Return [X, Y] of the center of cell containing provided text 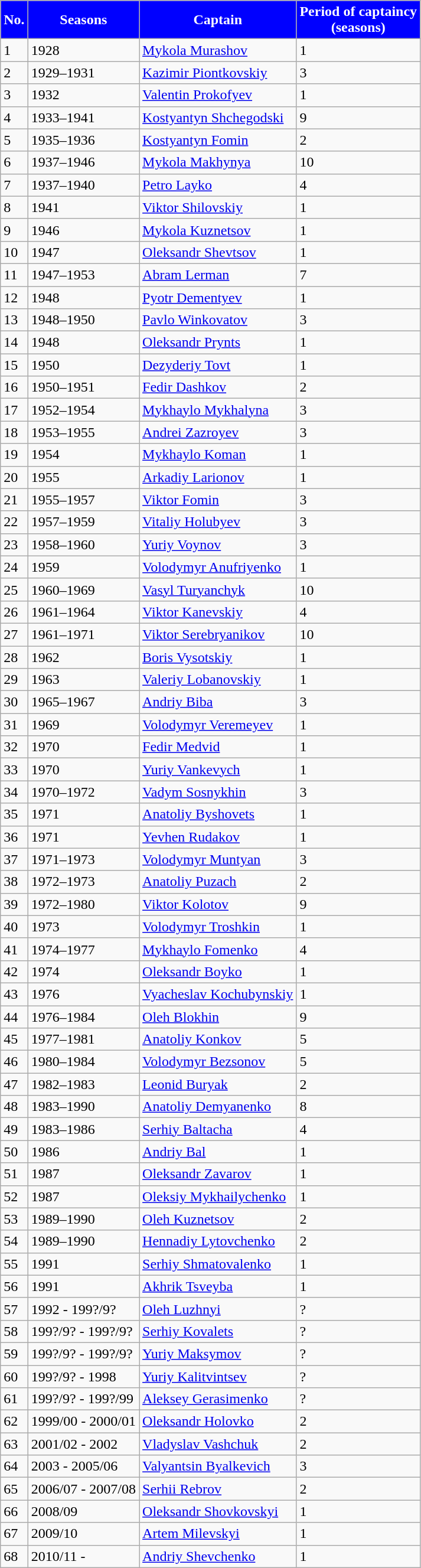
1992 - 199?/9? [83, 1309]
1953–1955 [83, 432]
1958–1960 [83, 545]
Valeriy Lobanovskiy [218, 680]
Pavlo Winkovatov [218, 320]
60 [14, 1377]
1976 [83, 994]
18 [14, 432]
6 [14, 162]
Serhiy Kovalets [218, 1331]
199?/9? - 199?/99 [83, 1399]
40 [14, 927]
1963 [83, 680]
1955 [83, 477]
52 [14, 1197]
23 [14, 545]
1935–1936 [83, 140]
1977–1981 [83, 1039]
57 [14, 1309]
1952–1954 [83, 410]
59 [14, 1354]
Vadym Sosnykhin [218, 792]
2008/09 [83, 1511]
1950 [83, 365]
1960–1969 [83, 589]
1957–1959 [83, 522]
Arkadiy Larionov [218, 477]
55 [14, 1264]
68 [14, 1556]
Mykola Kuznetsov [218, 230]
12 [14, 297]
Viktor Shilovskiy [218, 207]
Oleh Luzhnyi [218, 1309]
1980–1984 [83, 1062]
Mykhaylo Mykhalyna [218, 410]
1965–1967 [83, 702]
1948–1950 [83, 320]
1983–1990 [83, 1107]
Hennadiy Lytovchenko [218, 1241]
1999/00 - 2000/01 [83, 1422]
46 [14, 1062]
Viktor Fomin [218, 500]
2006/07 - 2007/08 [83, 1489]
30 [14, 702]
22 [14, 522]
16 [14, 387]
1961–1964 [83, 612]
Valyantsin Byalkevich [218, 1466]
1954 [83, 455]
Period of captaincy(seasons) [358, 20]
Volodymyr Anufriyenko [218, 567]
29 [14, 680]
Valentin Prokofyev [218, 95]
Andriy Shevchenko [218, 1556]
Volodymyr Veremeyev [218, 725]
1947 [83, 252]
Volodymyr Bezsonov [218, 1062]
61 [14, 1399]
21 [14, 500]
Fedir Dashkov [218, 387]
51 [14, 1174]
Pyotr Dementyev [218, 297]
Abram Lerman [218, 275]
1947–1953 [83, 275]
49 [14, 1129]
37 [14, 859]
1937–1940 [83, 185]
Volodymyr Troshkin [218, 927]
1937–1946 [83, 162]
Captain [218, 20]
1932 [83, 95]
Yevhen Rudakov [218, 837]
1933–1941 [83, 118]
32 [14, 747]
Yuriy Voynov [218, 545]
1974 [83, 972]
Oleksandr Shevtsov [218, 252]
Mykhaylo Koman [218, 455]
Viktor Kolotov [218, 904]
15 [14, 365]
Viktor Serebryanikov [218, 634]
Mykola Murashov [218, 50]
1950–1951 [83, 387]
1972–1973 [83, 882]
1974–1977 [83, 949]
Artem Milevskyi [218, 1534]
No. [14, 20]
1970–1972 [83, 792]
13 [14, 320]
42 [14, 972]
58 [14, 1331]
54 [14, 1241]
20 [14, 477]
Viktor Kanevskiy [218, 612]
1972–1980 [83, 904]
Yuriy Kalitvintsev [218, 1377]
Vyacheslav Kochubynskiy [218, 994]
67 [14, 1534]
1962 [83, 657]
27 [14, 634]
Oleksandr Zavarov [218, 1174]
Volodymyr Muntyan [218, 859]
41 [14, 949]
1973 [83, 927]
1969 [83, 725]
1941 [83, 207]
Vladyslav Vashchuk [218, 1444]
1971–1973 [83, 859]
Seasons [83, 20]
28 [14, 657]
Oleksandr Shovkovskyi [218, 1511]
25 [14, 589]
35 [14, 814]
2009/10 [83, 1534]
1976–1984 [83, 1016]
Oleksandr Holovko [218, 1422]
39 [14, 904]
Kostyantyn Fomin [218, 140]
Leonid Buryak [218, 1084]
Andrei Zazroyev [218, 432]
Yuriy Maksymov [218, 1354]
66 [14, 1511]
Oleksiy Mykhailychenko [218, 1197]
47 [14, 1084]
Anatoliy Byshovets [218, 814]
Boris Vysotskiy [218, 657]
Mykhaylo Fomenko [218, 949]
Serhiy Baltacha [218, 1129]
62 [14, 1422]
Aleksey Gerasimenko [218, 1399]
45 [14, 1039]
Vitaliy Holubyev [218, 522]
38 [14, 882]
11 [14, 275]
48 [14, 1107]
14 [14, 343]
19 [14, 455]
Kostyantyn Shchegodski [218, 118]
63 [14, 1444]
2001/02 - 2002 [83, 1444]
Anatoliy Demyanenko [218, 1107]
Andriy Bal [218, 1152]
33 [14, 770]
1961–1971 [83, 634]
56 [14, 1286]
1929–1931 [83, 73]
1983–1986 [83, 1129]
44 [14, 1016]
50 [14, 1152]
Serhii Rebrov [218, 1489]
Vasyl Turyanchyk [218, 589]
26 [14, 612]
31 [14, 725]
Petro Layko [218, 185]
53 [14, 1219]
2003 - 2005/06 [83, 1466]
17 [14, 410]
36 [14, 837]
Oleksandr Boyko [218, 972]
Anatoliy Konkov [218, 1039]
199?/9? - 1998 [83, 1377]
Yuriy Vankevych [218, 770]
Andriy Biba [218, 702]
Kazimir Piontkovskiy [218, 73]
34 [14, 792]
Anatoliy Puzach [218, 882]
Serhiy Shmatovalenko [218, 1264]
Oleh Kuznetsov [218, 1219]
24 [14, 567]
65 [14, 1489]
2010/11 - [83, 1556]
1986 [83, 1152]
1955–1957 [83, 500]
64 [14, 1466]
Oleh Blokhin [218, 1016]
1946 [83, 230]
1928 [83, 50]
43 [14, 994]
Fedir Medvid [218, 747]
Oleksandr Prynts [218, 343]
1959 [83, 567]
Dezyderiy Tovt [218, 365]
Mykola Makhynya [218, 162]
Akhrik Tsveyba [218, 1286]
1982–1983 [83, 1084]
